Determine the [x, y] coordinate at the center of the cell enclosing the given text.  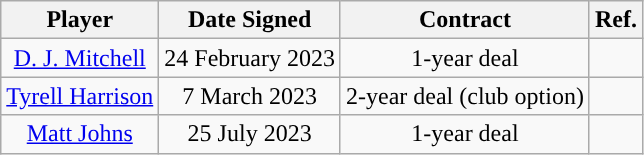
25 July 2023 [250, 134]
Ref. [616, 20]
Date Signed [250, 20]
2-year deal (club option) [464, 96]
Player [80, 20]
24 February 2023 [250, 58]
Tyrell Harrison [80, 96]
D. J. Mitchell [80, 58]
7 March 2023 [250, 96]
Contract [464, 20]
Matt Johns [80, 134]
